Detect which cell encompasses the target text, then output its [x, y] center coordinate. 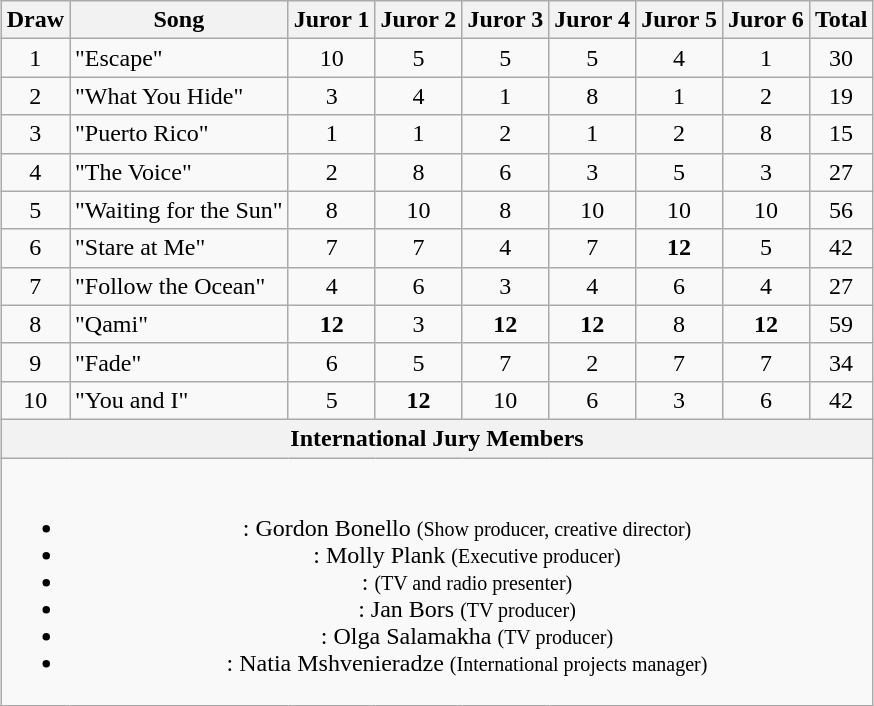
Juror 2 [418, 20]
International Jury Members [437, 438]
19 [841, 96]
9 [35, 362]
Juror 1 [332, 20]
"The Voice" [180, 172]
34 [841, 362]
"Waiting for the Sun" [180, 210]
Juror 6 [766, 20]
Total [841, 20]
"Fade" [180, 362]
Juror 5 [680, 20]
Juror 3 [506, 20]
Song [180, 20]
"Escape" [180, 58]
"What You Hide" [180, 96]
"You and I" [180, 400]
Draw [35, 20]
"Follow the Ocean" [180, 286]
"Puerto Rico" [180, 134]
30 [841, 58]
56 [841, 210]
"Stare at Me" [180, 248]
"Qami" [180, 324]
59 [841, 324]
Juror 4 [592, 20]
15 [841, 134]
